Pinpoint the cell where the given text exists, returning its [X, Y] midpoint coordinate. 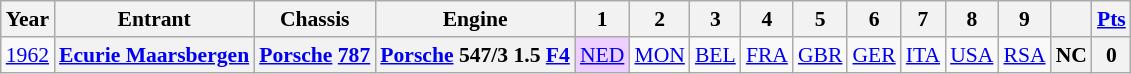
3 [716, 19]
2 [660, 19]
1 [602, 19]
Porsche 787 [314, 55]
Engine [475, 19]
RSA [1024, 55]
4 [767, 19]
Porsche 547/3 1.5 F4 [475, 55]
FRA [767, 55]
Year [28, 19]
ITA [923, 55]
BEL [716, 55]
9 [1024, 19]
7 [923, 19]
GER [874, 55]
GBR [820, 55]
Entrant [154, 19]
5 [820, 19]
0 [1112, 55]
USA [972, 55]
1962 [28, 55]
NC [1072, 55]
Pts [1112, 19]
Ecurie Maarsbergen [154, 55]
8 [972, 19]
NED [602, 55]
Chassis [314, 19]
MON [660, 55]
6 [874, 19]
